For the text-containing cell, return its midpoint in [x, y] coordinate format. 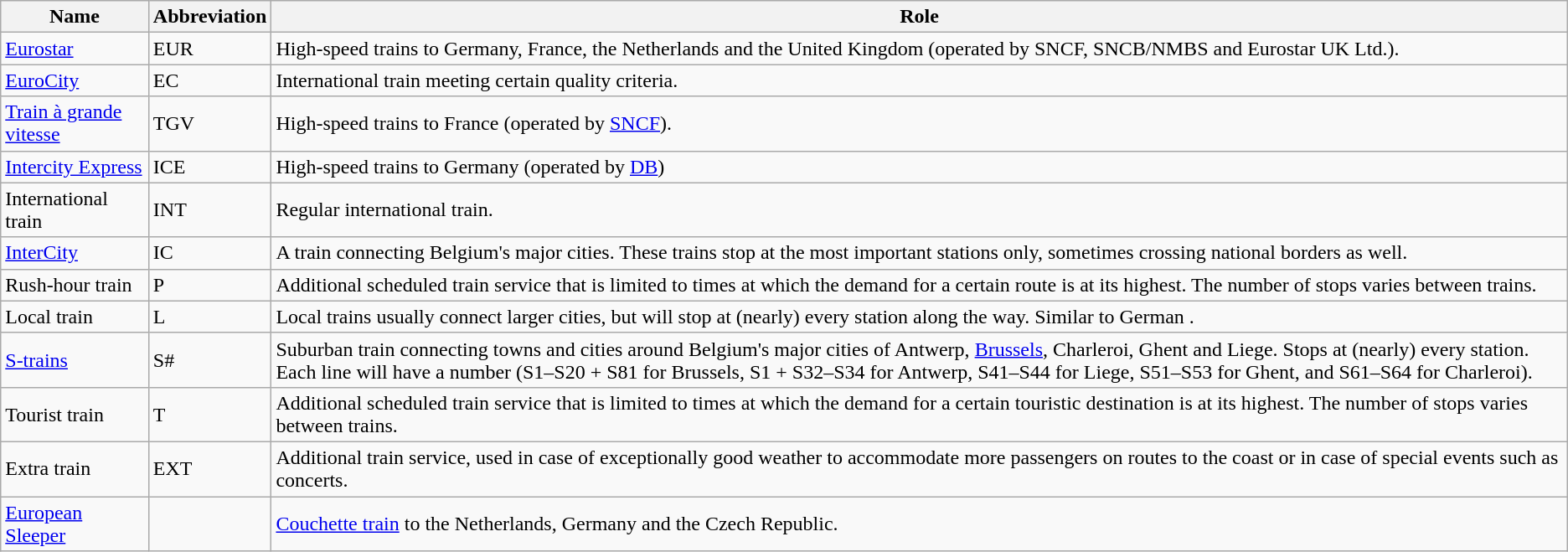
P [209, 285]
Abbreviation [209, 17]
EuroCity [75, 80]
High-speed trains to Germany (operated by DB) [920, 167]
EC [209, 80]
Extra train [75, 469]
High-speed trains to Germany, France, the Netherlands and the United Kingdom (operated by SNCF, SNCB/NMBS and Eurostar UK Ltd.). [920, 49]
Regular international train. [920, 209]
InterCity [75, 253]
ICE [209, 167]
INT [209, 209]
Local train [75, 317]
Train à grande vitesse [75, 124]
Rush-hour train [75, 285]
L [209, 317]
T [209, 414]
IC [209, 253]
Eurostar [75, 49]
High-speed trains to France (operated by SNCF). [920, 124]
S-trains [75, 360]
Name [75, 17]
A train connecting Belgium's major cities. These trains stop at the most important stations only, sometimes crossing national borders as well. [920, 253]
Role [920, 17]
TGV [209, 124]
EUR [209, 49]
S# [209, 360]
Intercity Express [75, 167]
Local trains usually connect larger cities, but will stop at (nearly) every station along the way. Similar to German . [920, 317]
EXT [209, 469]
Tourist train [75, 414]
International train [75, 209]
International train meeting certain quality criteria. [920, 80]
Couchette train to the Netherlands, Germany and the Czech Republic. [920, 523]
European Sleeper [75, 523]
